Find where the given text appears and provide that cell's center as (X, Y) coordinate. 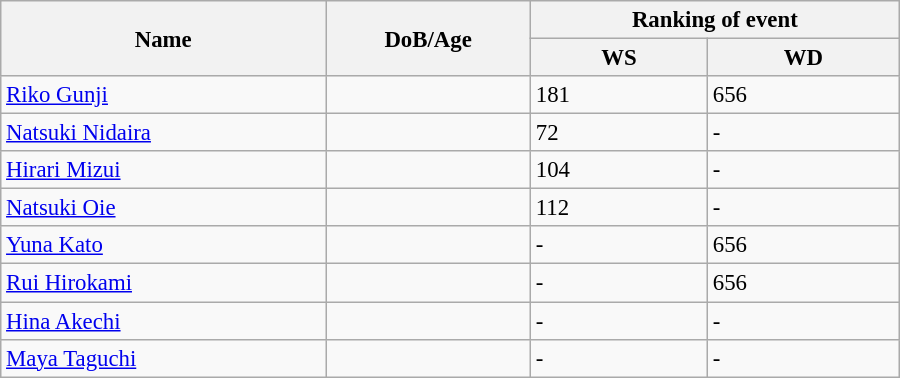
112 (618, 208)
Hina Akechi (164, 321)
Natsuki Nidaira (164, 133)
DoB/Age (428, 38)
181 (618, 95)
Name (164, 38)
Natsuki Oie (164, 208)
WS (618, 58)
104 (618, 170)
Yuna Kato (164, 245)
Riko Gunji (164, 95)
Rui Hirokami (164, 283)
Hirari Mizui (164, 170)
WD (804, 58)
Maya Taguchi (164, 358)
72 (618, 133)
Ranking of event (714, 20)
